Find where the given text appears and provide that cell's center as [x, y] coordinate. 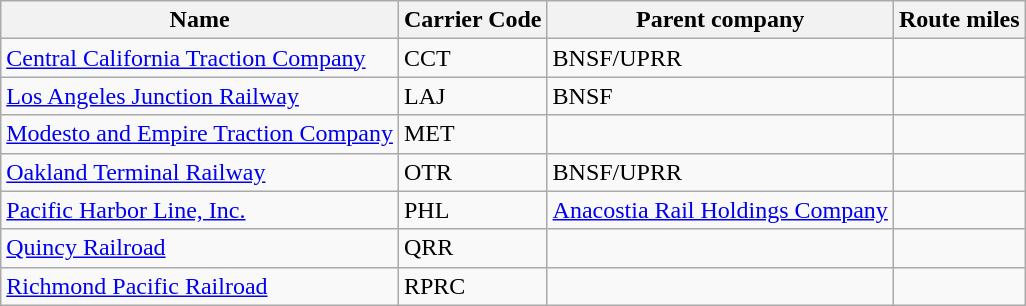
Richmond Pacific Railroad [200, 286]
LAJ [472, 96]
CCT [472, 58]
Modesto and Empire Traction Company [200, 134]
OTR [472, 172]
Name [200, 20]
RPRC [472, 286]
MET [472, 134]
Carrier Code [472, 20]
Anacostia Rail Holdings Company [720, 210]
Route miles [959, 20]
Parent company [720, 20]
Pacific Harbor Line, Inc. [200, 210]
BNSF [720, 96]
Los Angeles Junction Railway [200, 96]
Oakland Terminal Railway [200, 172]
Quincy Railroad [200, 248]
Central California Traction Company [200, 58]
QRR [472, 248]
PHL [472, 210]
